Identify which cell holds the provided text, then report its [x, y] central coordinate. 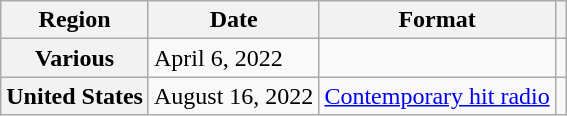
Various [75, 58]
April 6, 2022 [233, 58]
Date [233, 20]
United States [75, 96]
Region [75, 20]
August 16, 2022 [233, 96]
Contemporary hit radio [437, 96]
Format [437, 20]
